Search for the cell housing the specified text and yield its (x, y) center coordinate. 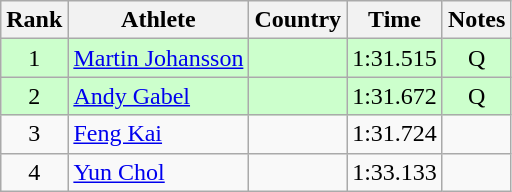
Yun Chol (158, 172)
4 (34, 172)
3 (34, 134)
1 (34, 58)
Martin Johansson (158, 58)
2 (34, 96)
1:31.724 (395, 134)
Country (298, 20)
Andy Gabel (158, 96)
Rank (34, 20)
Athlete (158, 20)
1:31.672 (395, 96)
1:31.515 (395, 58)
Time (395, 20)
Notes (476, 20)
Feng Kai (158, 134)
1:33.133 (395, 172)
